Search for the cell housing the specified text and yield its (x, y) center coordinate. 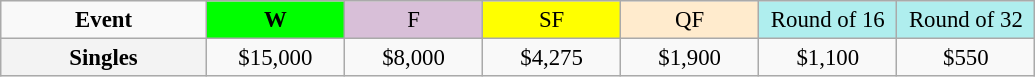
Round of 16 (828, 20)
F (413, 20)
QF (690, 20)
SF (552, 20)
Singles (104, 58)
$4,275 (552, 58)
$550 (966, 58)
W (275, 20)
$1,100 (828, 58)
Event (104, 20)
$1,900 (690, 58)
Round of 32 (966, 20)
$8,000 (413, 58)
$15,000 (275, 58)
